Identify which cell holds the provided text, then report its (X, Y) central coordinate. 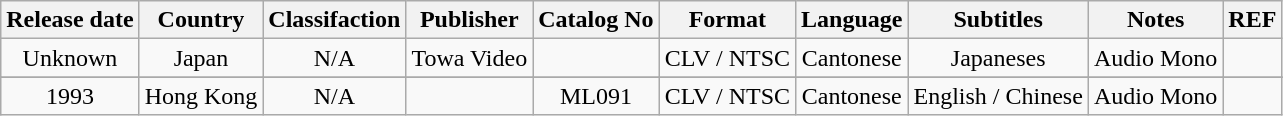
1993 (70, 96)
Classifaction (334, 20)
Release date (70, 20)
Unknown (70, 58)
Country (201, 20)
Japan (201, 58)
Subtitles (998, 20)
Publisher (470, 20)
REF (1252, 20)
Towa Video (470, 58)
Format (727, 20)
ML091 (596, 96)
Language (852, 20)
Japaneses (998, 58)
English / Chinese (998, 96)
Notes (1155, 20)
Hong Kong (201, 96)
Catalog No (596, 20)
